Identify which cell holds the provided text, then report its [x, y] central coordinate. 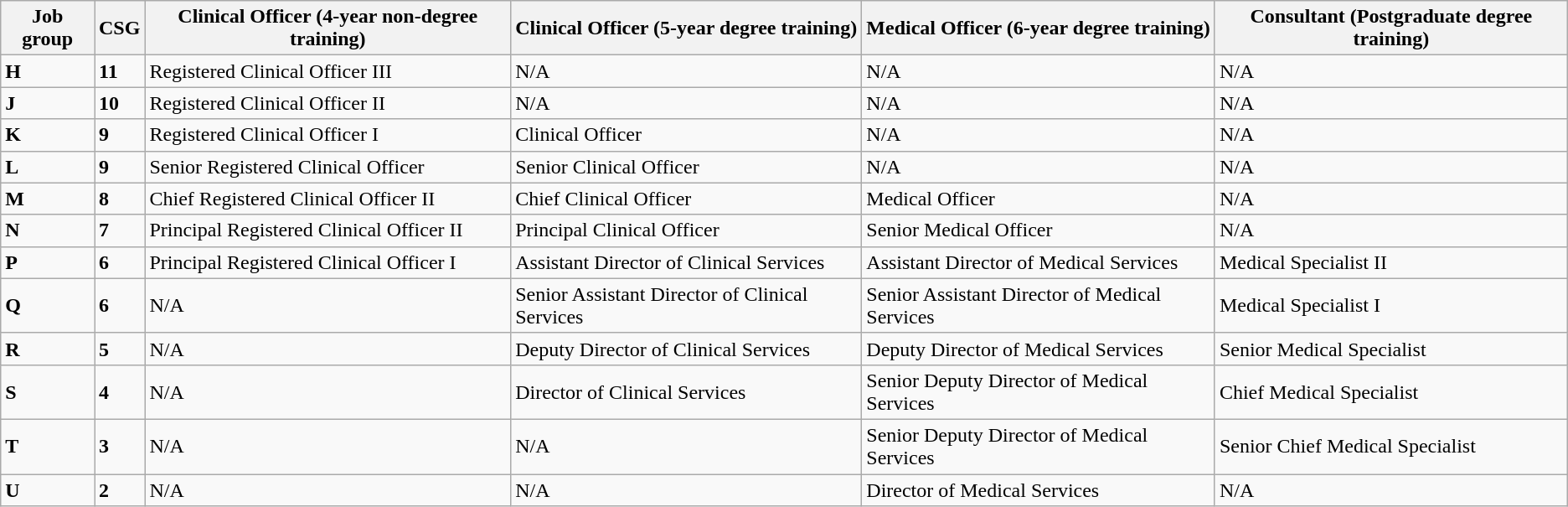
2 [119, 490]
L [48, 167]
Assistant Director of Clinical Services [687, 262]
Principal Registered Clinical Officer I [328, 262]
Deputy Director of Medical Services [1039, 349]
Director of Clinical Services [687, 392]
S [48, 392]
P [48, 262]
Clinical Officer (5-year degree training) [687, 28]
5 [119, 349]
H [48, 71]
Principal Clinical Officer [687, 230]
3 [119, 446]
11 [119, 71]
10 [119, 103]
CSG [119, 28]
Senior Medical Officer [1039, 230]
Principal Registered Clinical Officer II [328, 230]
R [48, 349]
Medical Officer (6-year degree training) [1039, 28]
4 [119, 392]
Senior Clinical Officer [687, 167]
K [48, 135]
M [48, 199]
Senior Assistant Director of Medical Services [1039, 305]
Chief Medical Specialist [1390, 392]
7 [119, 230]
T [48, 446]
Medical Specialist II [1390, 262]
Senior Chief Medical Specialist [1390, 446]
Q [48, 305]
J [48, 103]
Medical Officer [1039, 199]
Senior Registered Clinical Officer [328, 167]
N [48, 230]
8 [119, 199]
Medical Specialist I [1390, 305]
Senior Medical Specialist [1390, 349]
Deputy Director of Clinical Services [687, 349]
Assistant Director of Medical Services [1039, 262]
Consultant (Postgraduate degree training) [1390, 28]
Chief Clinical Officer [687, 199]
Registered Clinical Officer II [328, 103]
Job group [48, 28]
U [48, 490]
Director of Medical Services [1039, 490]
Senior Assistant Director of Clinical Services [687, 305]
Chief Registered Clinical Officer II [328, 199]
Clinical Officer [687, 135]
Registered Clinical Officer III [328, 71]
Clinical Officer (4-year non-degree training) [328, 28]
Registered Clinical Officer I [328, 135]
